Output the [x, y] coordinate of the center of the cell containing the given text.  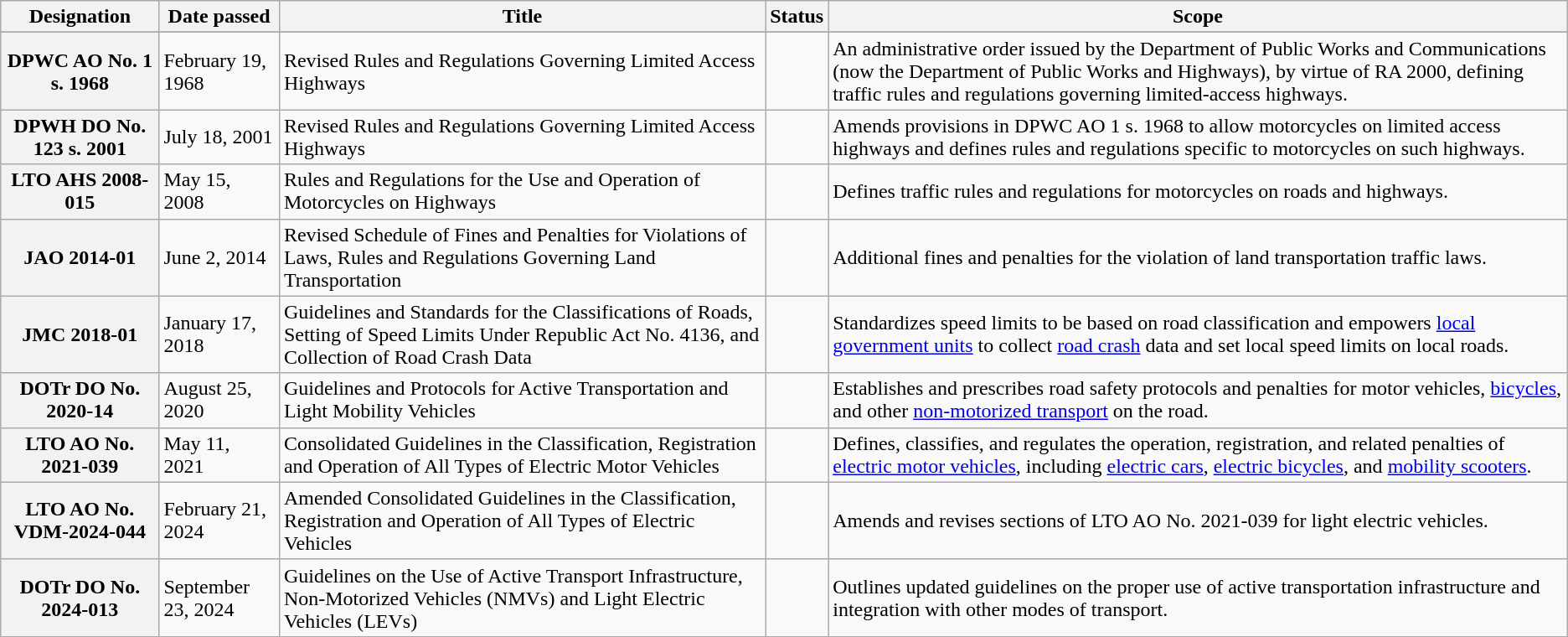
June 2, 2014 [219, 257]
January 17, 2018 [219, 334]
Date passed [219, 17]
LTO AHS 2008-015 [80, 191]
September 23, 2024 [219, 598]
Establishes and prescribes road safety protocols and penalties for motor vehicles, bicycles, and other non-motorized transport on the road. [1198, 401]
Title [522, 17]
JMC 2018-01 [80, 334]
DPWC AO No. 1 s. 1968 [80, 71]
February 19, 1968 [219, 71]
LTO AO No. 2021-039 [80, 454]
Outlines updated guidelines on the proper use of active transportation infrastructure and integration with other modes of transport. [1198, 598]
Revised Schedule of Fines and Penalties for Violations of Laws, Rules and Regulations Governing Land Transportation [522, 257]
Status [797, 17]
Additional fines and penalties for the violation of land transportation traffic laws. [1198, 257]
Rules and Regulations for the Use and Operation of Motorcycles on Highways [522, 191]
Consolidated Guidelines in the Classification, Registration and Operation of All Types of Electric Motor Vehicles [522, 454]
JAO 2014-01 [80, 257]
Scope [1198, 17]
May 15, 2008 [219, 191]
May 11, 2021 [219, 454]
DPWH DO No. 123 s. 2001 [80, 137]
Guidelines and Protocols for Active Transportation and Light Mobility Vehicles [522, 401]
August 25, 2020 [219, 401]
July 18, 2001 [219, 137]
Amends and revises sections of LTO AO No. 2021-039 for light electric vehicles. [1198, 520]
Guidelines and Standards for the Classifications of Roads, Setting of Speed Limits Under Republic Act No. 4136, and Collection of Road Crash Data [522, 334]
DOTr DO No. 2024-013 [80, 598]
Amended Consolidated Guidelines in the Classification, Registration and Operation of All Types of Electric Vehicles [522, 520]
February 21, 2024 [219, 520]
Defines traffic rules and regulations for motorcycles on roads and highways. [1198, 191]
DOTr DO No. 2020-14 [80, 401]
Guidelines on the Use of Active Transport Infrastructure, Non-Motorized Vehicles (NMVs) and Light Electric Vehicles (LEVs) [522, 598]
Designation [80, 17]
LTO AO No. VDM-2024-044 [80, 520]
